Output the [X, Y] coordinate of the center of the cell containing the given text.  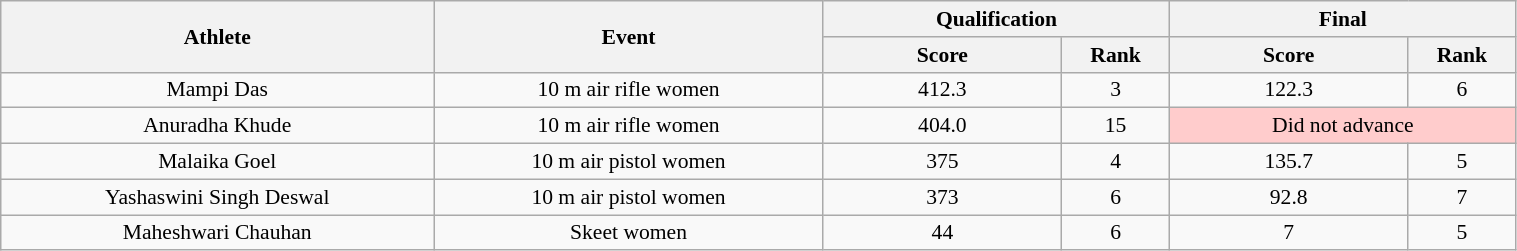
404.0 [942, 126]
Qualification [996, 19]
Athlete [218, 36]
122.3 [1289, 90]
15 [1115, 126]
Anuradha Khude [218, 126]
Yashaswini Singh Deswal [218, 197]
3 [1115, 90]
373 [942, 197]
Skeet women [629, 233]
44 [942, 233]
Maheshwari Chauhan [218, 233]
Malaika Goel [218, 162]
4 [1115, 162]
92.8 [1289, 197]
412.3 [942, 90]
135.7 [1289, 162]
Mampi Das [218, 90]
375 [942, 162]
Did not advance [1343, 126]
Final [1343, 19]
Event [629, 36]
